Find where the given text appears and provide that cell's center as (X, Y) coordinate. 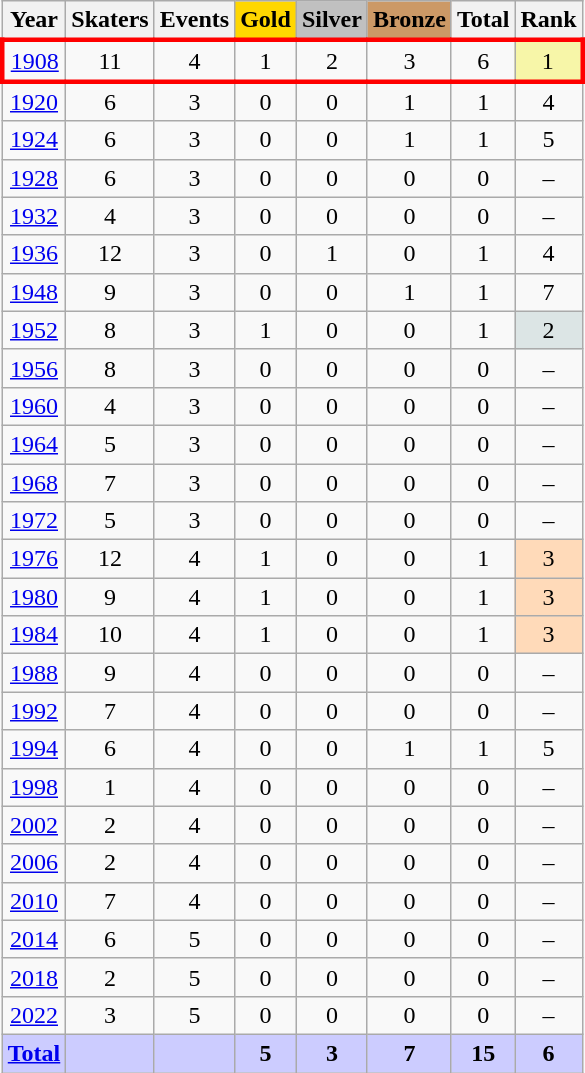
Rank (548, 21)
1972 (34, 521)
1976 (34, 559)
2022 (34, 1015)
Bronze (409, 21)
Skaters (110, 21)
1948 (34, 292)
2010 (34, 901)
1956 (34, 368)
1952 (34, 330)
1980 (34, 597)
1928 (34, 178)
1936 (34, 254)
2006 (34, 863)
1964 (34, 444)
10 (110, 635)
2018 (34, 977)
1932 (34, 216)
1920 (34, 101)
Gold (266, 21)
11 (110, 60)
2014 (34, 939)
1908 (34, 60)
1988 (34, 673)
Events (194, 21)
1992 (34, 711)
1968 (34, 483)
1994 (34, 749)
1924 (34, 140)
1984 (34, 635)
Year (34, 21)
Silver (332, 21)
2002 (34, 825)
1960 (34, 406)
1998 (34, 787)
15 (483, 1053)
